Capture the cell that displays the provided text and extract its [X, Y] central coordinate. 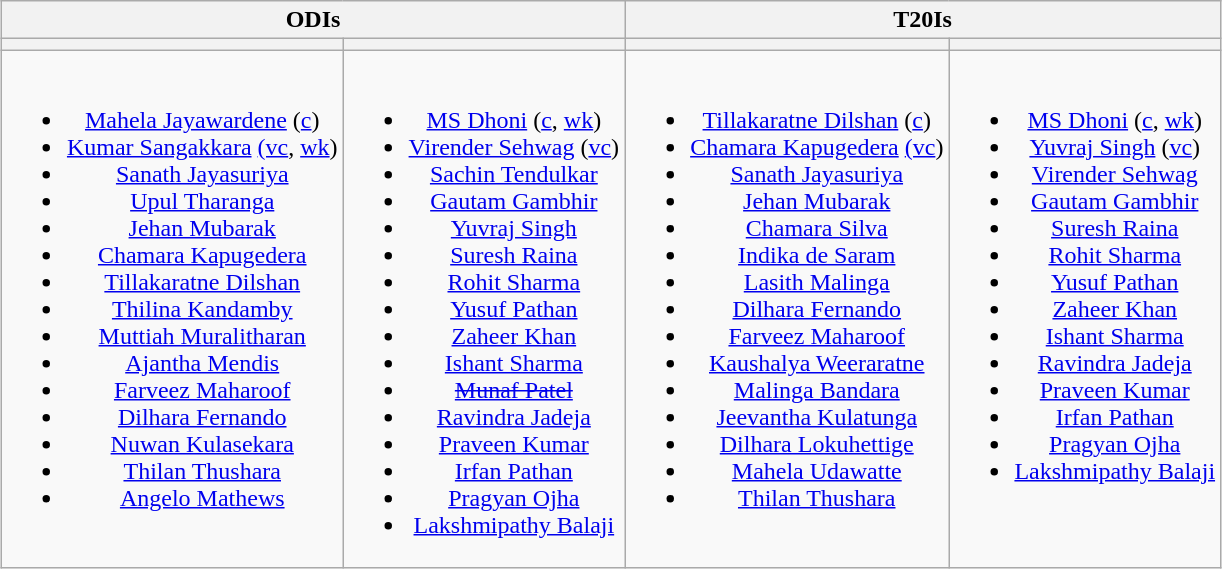
ODIs [312, 20]
T20Is [923, 20]
